Extract the (X, Y) coordinate from the center of the cell holding the provided text.  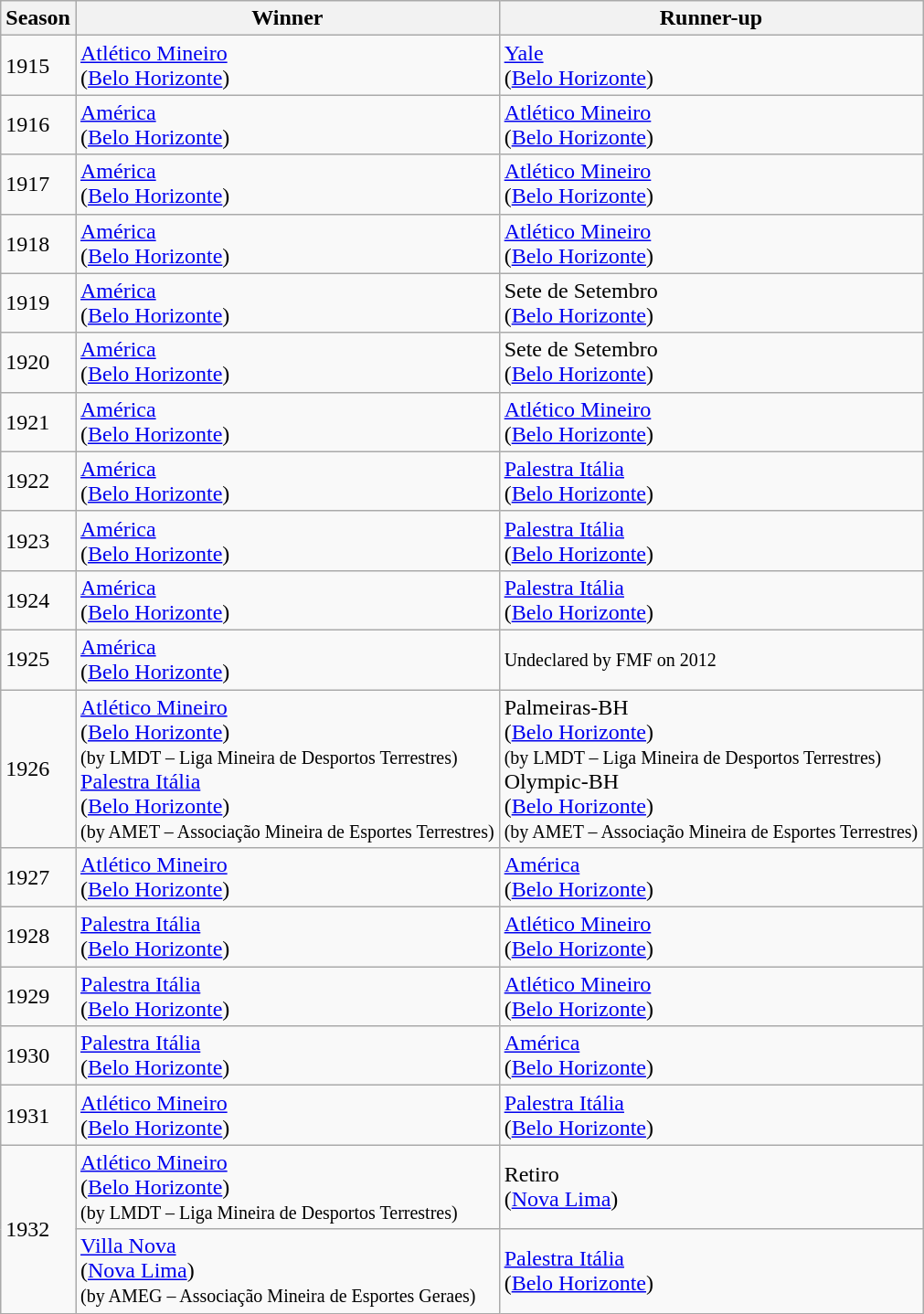
1917 (38, 185)
1925 (38, 660)
1922 (38, 481)
Retiro (Nova Lima) (711, 1187)
1929 (38, 996)
1915 (38, 66)
1924 (38, 599)
1919 (38, 303)
1916 (38, 124)
1920 (38, 362)
1926 (38, 768)
1921 (38, 422)
1918 (38, 243)
Season (38, 18)
1931 (38, 1115)
Villa Nova (Nova Lima) (by AMEG – Associação Mineira de Esportes Geraes) (287, 1271)
1927 (38, 877)
1932 (38, 1229)
1923 (38, 541)
Yale (Belo Horizonte) (711, 66)
Undeclared by FMF on 2012 (711, 660)
1930 (38, 1056)
Atlético Mineiro (Belo Horizonte) (by LMDT – Liga Mineira de Desportos Terrestres) (287, 1187)
Runner-up (711, 18)
1928 (38, 938)
Winner (287, 18)
